From the cell containing the given text, extract its center point as [x, y] coordinate. 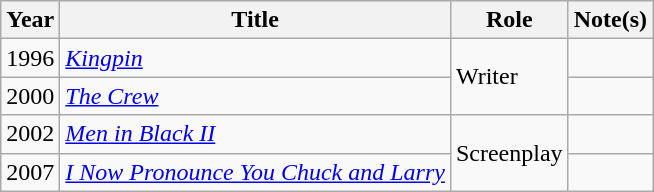
Men in Black II [256, 134]
Writer [509, 77]
Screenplay [509, 153]
I Now Pronounce You Chuck and Larry [256, 172]
Note(s) [610, 20]
Title [256, 20]
Role [509, 20]
The Crew [256, 96]
2002 [30, 134]
2007 [30, 172]
Kingpin [256, 58]
Year [30, 20]
2000 [30, 96]
1996 [30, 58]
